Capture the cell that displays the provided text and extract its (X, Y) central coordinate. 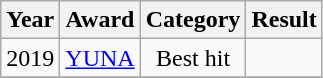
Category (193, 20)
Award (100, 20)
Result (284, 20)
2019 (30, 58)
Year (30, 20)
YUNA (100, 58)
Best hit (193, 58)
